Capture the cell that displays the provided text and extract its (X, Y) central coordinate. 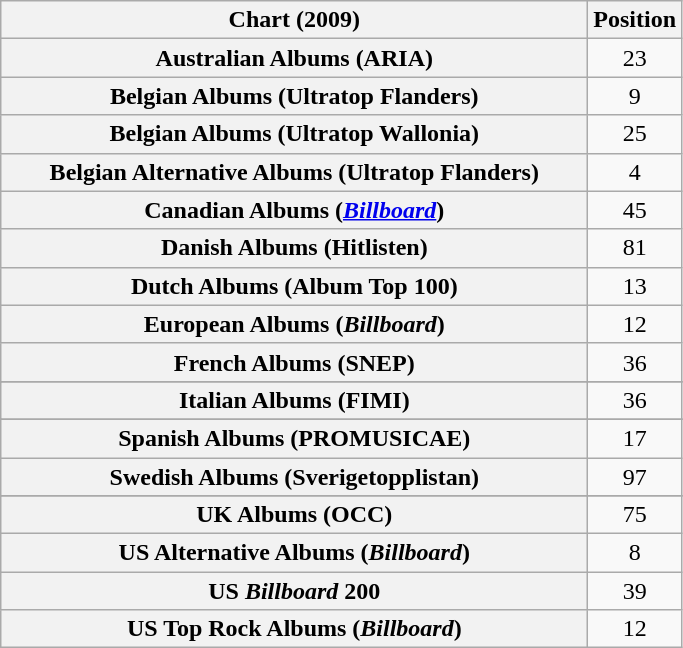
European Albums (Billboard) (294, 324)
Canadian Albums (Billboard) (294, 210)
Spanish Albums (PROMUSICAE) (294, 438)
US Alternative Albums (Billboard) (294, 553)
Belgian Albums (Ultratop Flanders) (294, 96)
US Billboard 200 (294, 591)
Position (635, 20)
Belgian Alternative Albums (Ultratop Flanders) (294, 172)
9 (635, 96)
Belgian Albums (Ultratop Wallonia) (294, 134)
8 (635, 553)
25 (635, 134)
75 (635, 515)
Swedish Albums (Sverigetopplistan) (294, 477)
French Albums (SNEP) (294, 362)
17 (635, 438)
UK Albums (OCC) (294, 515)
45 (635, 210)
Dutch Albums (Album Top 100) (294, 286)
Chart (2009) (294, 20)
US Top Rock Albums (Billboard) (294, 629)
Australian Albums (ARIA) (294, 58)
81 (635, 248)
Danish Albums (Hitlisten) (294, 248)
97 (635, 477)
Italian Albums (FIMI) (294, 400)
4 (635, 172)
39 (635, 591)
13 (635, 286)
23 (635, 58)
